Pinpoint the cell where the given text exists, returning its [x, y] midpoint coordinate. 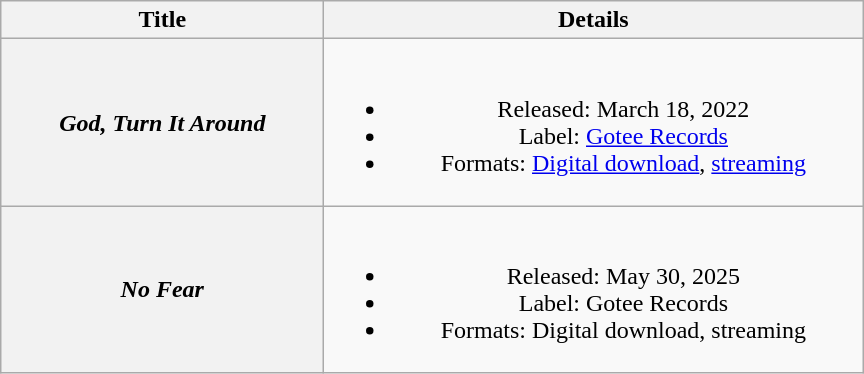
Details [594, 20]
No Fear [162, 290]
Released: March 18, 2022Label: Gotee RecordsFormats: Digital download, streaming [594, 122]
Released: May 30, 2025Label: Gotee RecordsFormats: Digital download, streaming [594, 290]
God, Turn It Around [162, 122]
Title [162, 20]
